Provide the (x, y) coordinate of the cell's center where the given text is located.  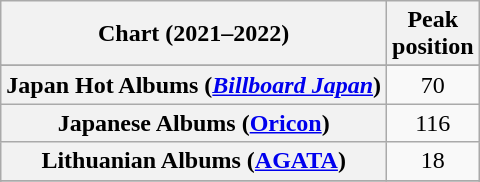
Lithuanian Albums (AGATA) (194, 161)
18 (433, 161)
70 (433, 85)
116 (433, 123)
Peakposition (433, 34)
Japanese Albums (Oricon) (194, 123)
Japan Hot Albums (Billboard Japan) (194, 85)
Chart (2021–2022) (194, 34)
